From the cell containing the given text, extract its center point as (X, Y) coordinate. 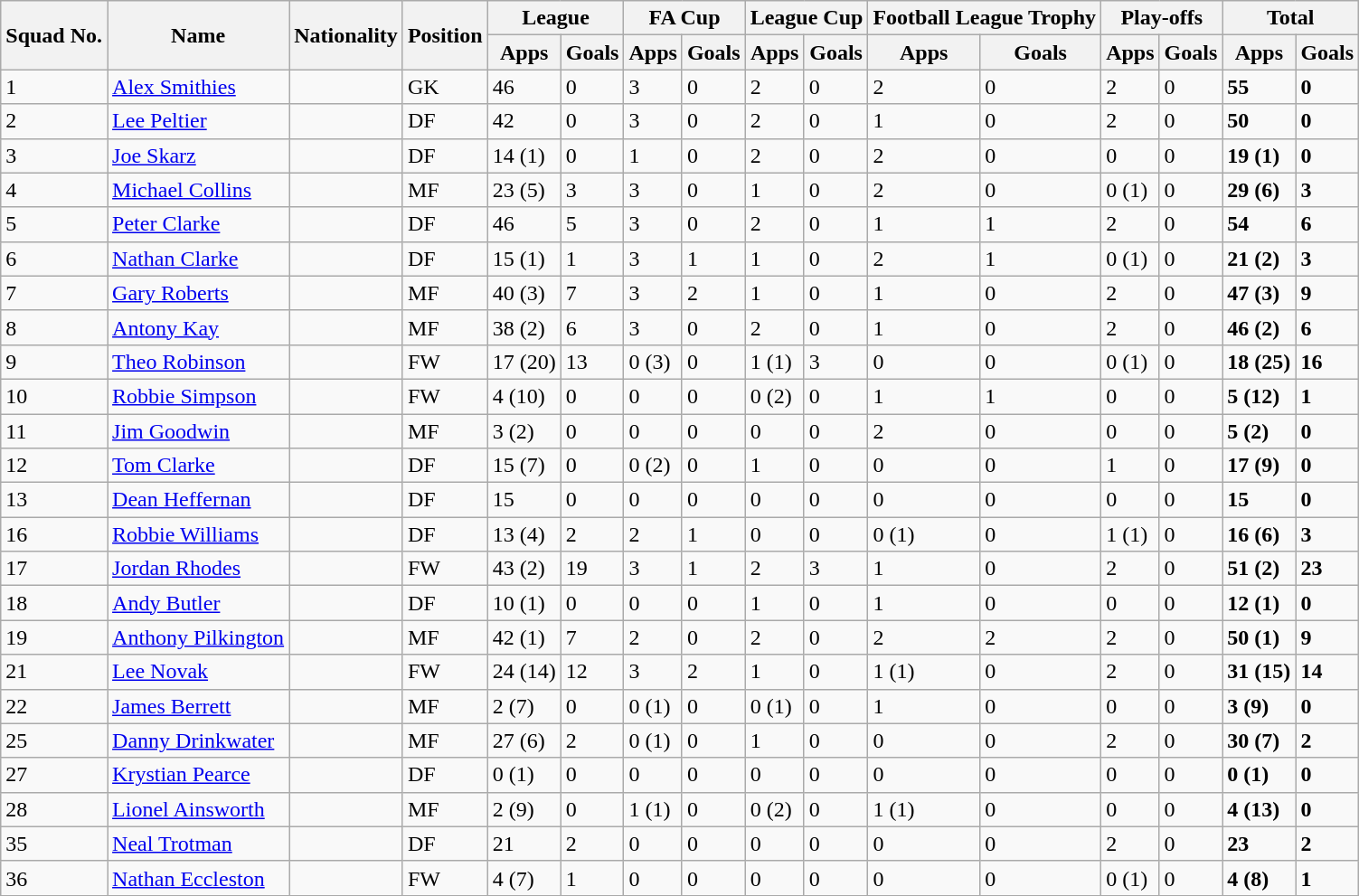
Nathan Clarke (199, 259)
4 (8) (1259, 878)
Alex Smithies (199, 87)
12 (1) (1259, 603)
51 (2) (1259, 569)
42 (524, 121)
Antony Kay (199, 327)
31 (15) (1259, 672)
Dean Heffernan (199, 500)
8 (54, 327)
Football League Trophy (985, 18)
35 (54, 844)
Robbie Simpson (199, 396)
11 (54, 431)
24 (14) (524, 672)
18 (54, 603)
Tom Clarke (199, 466)
50 (1259, 121)
League (555, 18)
Joe Skarz (199, 156)
27 (54, 775)
2 (9) (524, 809)
23 (5) (524, 190)
Lee Novak (199, 672)
18 (25) (1259, 362)
Andy Butler (199, 603)
Squad No. (54, 35)
30 (7) (1259, 740)
Play-offs (1162, 18)
Nathan Eccleston (199, 878)
Neal Trotman (199, 844)
10 (54, 396)
15 (1) (524, 259)
17 (54, 569)
14 (1327, 672)
Danny Drinkwater (199, 740)
15 (7) (524, 466)
19 (1) (1259, 156)
Michael Collins (199, 190)
Jim Goodwin (199, 431)
28 (54, 809)
43 (2) (524, 569)
54 (1259, 224)
55 (1259, 87)
17 (9) (1259, 466)
27 (6) (524, 740)
13 (4) (524, 534)
Nationality (346, 35)
22 (54, 706)
4 (10) (524, 396)
25 (54, 740)
GK (445, 87)
14 (1) (524, 156)
Anthony Pilkington (199, 637)
Krystian Pearce (199, 775)
0 (3) (653, 362)
4 (7) (524, 878)
Lionel Ainsworth (199, 809)
4 (54, 190)
Total (1291, 18)
FA Cup (684, 18)
Jordan Rhodes (199, 569)
Gary Roberts (199, 293)
40 (3) (524, 293)
Robbie Williams (199, 534)
4 (13) (1259, 809)
2 (7) (524, 706)
10 (1) (524, 603)
5 (2) (1259, 431)
36 (54, 878)
47 (3) (1259, 293)
Lee Peltier (199, 121)
3 (9) (1259, 706)
Name (199, 35)
League Cup (807, 18)
42 (1) (524, 637)
50 (1) (1259, 637)
16 (6) (1259, 534)
21 (2) (1259, 259)
38 (2) (524, 327)
5 (12) (1259, 396)
3 (2) (524, 431)
Theo Robinson (199, 362)
Position (445, 35)
James Berrett (199, 706)
29 (6) (1259, 190)
46 (2) (1259, 327)
Peter Clarke (199, 224)
17 (20) (524, 362)
